Locate the cell with the specified text and output its [X, Y] center coordinate. 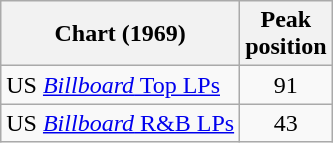
Peakposition [286, 34]
43 [286, 123]
91 [286, 85]
Chart (1969) [120, 34]
US Billboard Top LPs [120, 85]
US Billboard R&B LPs [120, 123]
